Output the [X, Y] coordinate of the center of the cell containing the given text.  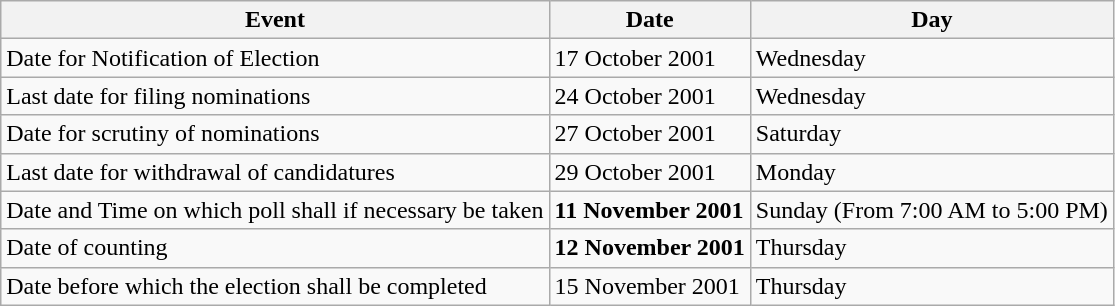
12 November 2001 [650, 248]
11 November 2001 [650, 210]
27 October 2001 [650, 134]
Saturday [932, 134]
Date before which the election shall be completed [275, 286]
Sunday (From 7:00 AM to 5:00 PM) [932, 210]
Monday [932, 172]
Last date for withdrawal of candidatures [275, 172]
Day [932, 20]
15 November 2001 [650, 286]
Date [650, 20]
Date of counting [275, 248]
Date for scrutiny of nominations [275, 134]
Date for Notification of Election [275, 58]
Event [275, 20]
Last date for filing nominations [275, 96]
24 October 2001 [650, 96]
29 October 2001 [650, 172]
Date and Time on which poll shall if necessary be taken [275, 210]
17 October 2001 [650, 58]
